Pinpoint the cell where the given text exists, returning its (X, Y) midpoint coordinate. 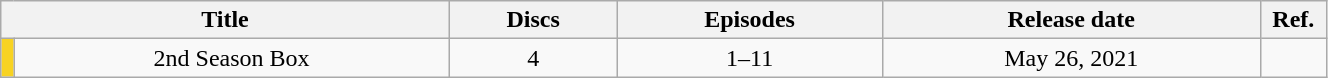
Discs (533, 20)
4 (533, 58)
Ref. (1293, 20)
2nd Season Box (232, 58)
Title (225, 20)
1–11 (750, 58)
Episodes (750, 20)
Release date (1071, 20)
May 26, 2021 (1071, 58)
